Detect which cell encompasses the target text, then output its (X, Y) center coordinate. 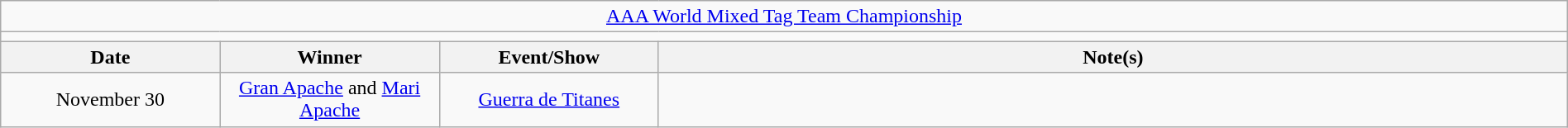
November 30 (111, 99)
Note(s) (1113, 57)
Gran Apache and Mari Apache (329, 99)
AAA World Mixed Tag Team Championship (784, 17)
Winner (329, 57)
Event/Show (549, 57)
Date (111, 57)
Guerra de Titanes (549, 99)
